Find where the given text appears and provide that cell's center as [X, Y] coordinate. 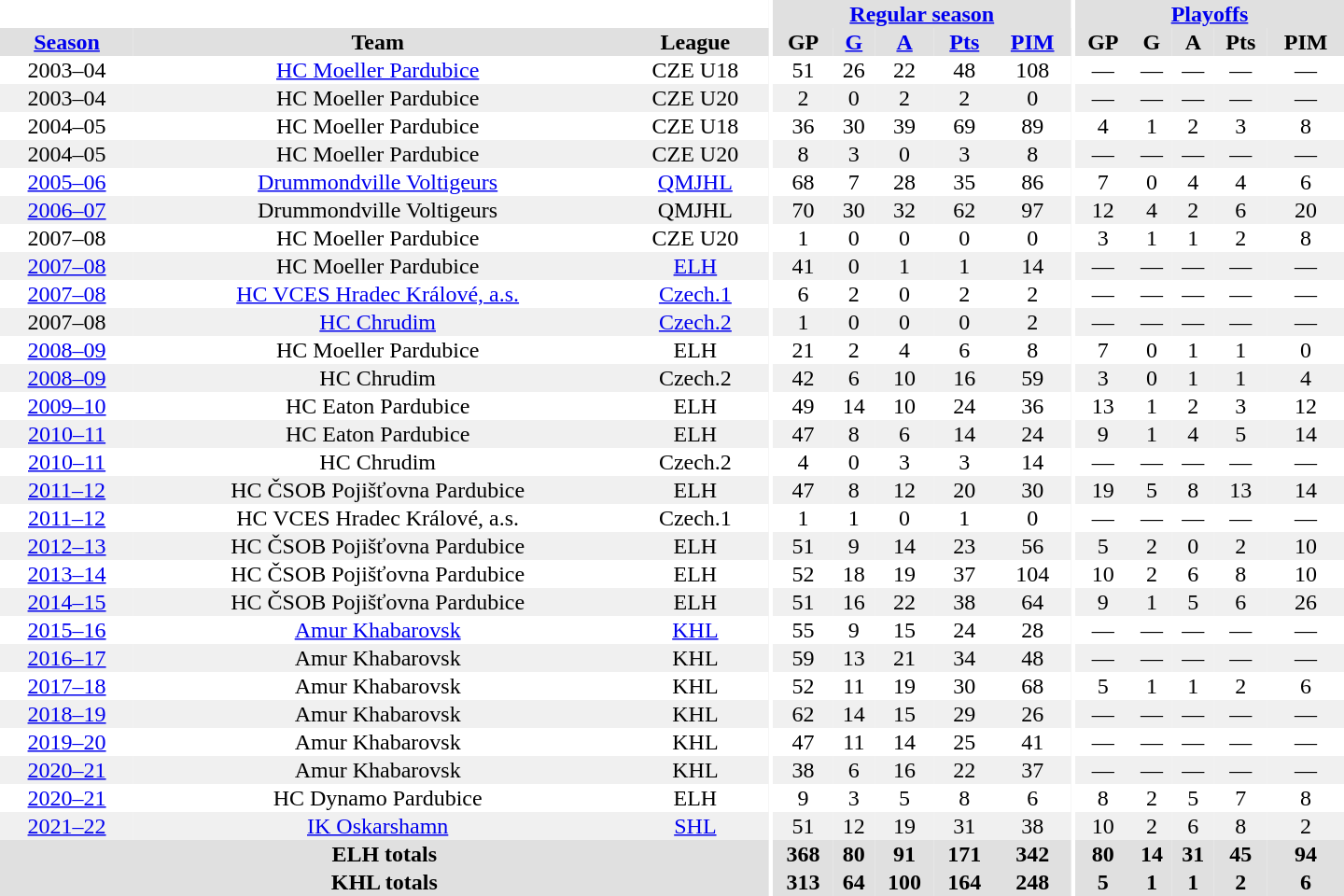
2014–15 [67, 602]
34 [964, 658]
Playoffs [1210, 14]
70 [803, 210]
171 [964, 854]
2021–22 [67, 826]
2018–19 [67, 714]
ELH totals [385, 854]
35 [964, 182]
HC Dynamo Pardubice [377, 798]
2012–13 [67, 546]
55 [803, 630]
KHL totals [385, 882]
Season [67, 42]
248 [1032, 882]
91 [904, 854]
89 [1032, 126]
164 [964, 882]
56 [1032, 546]
Team [377, 42]
2013–14 [67, 574]
SHL [694, 826]
45 [1241, 854]
42 [803, 378]
97 [1032, 210]
2019–20 [67, 742]
39 [904, 126]
100 [904, 882]
94 [1306, 854]
368 [803, 854]
Regular season [922, 14]
2009–10 [67, 406]
69 [964, 126]
2016–17 [67, 658]
313 [803, 882]
IK Oskarshamn [377, 826]
League [694, 42]
108 [1032, 70]
2015–16 [67, 630]
23 [964, 546]
104 [1032, 574]
2017–18 [67, 686]
86 [1032, 182]
25 [964, 742]
29 [964, 714]
32 [904, 210]
2005–06 [67, 182]
342 [1032, 854]
2006–07 [67, 210]
18 [854, 574]
49 [803, 406]
